From the cell containing the given text, extract its center point as [X, Y] coordinate. 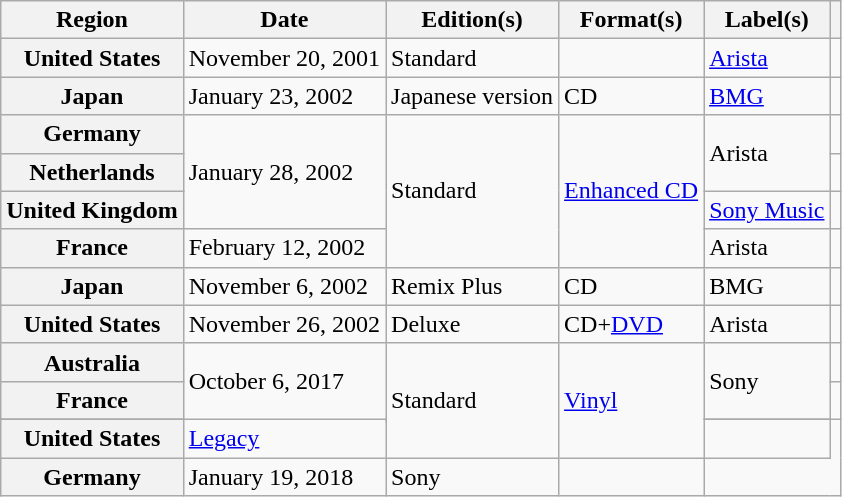
January 23, 2002 [284, 96]
Date [284, 20]
Deluxe [472, 324]
November 6, 2002 [284, 286]
Edition(s) [472, 20]
CD+DVD [632, 324]
United Kingdom [92, 210]
Sony Music [767, 210]
November 26, 2002 [284, 324]
Legacy [284, 438]
Label(s) [767, 20]
October 6, 2017 [284, 381]
Region [92, 20]
Remix Plus [472, 286]
Netherlands [92, 172]
Format(s) [632, 20]
February 12, 2002 [284, 248]
Enhanced CD [632, 191]
November 20, 2001 [284, 58]
January 19, 2018 [284, 477]
January 28, 2002 [284, 172]
Vinyl [632, 400]
Australia [92, 362]
Japanese version [472, 96]
